Output the [X, Y] coordinate of the center of the cell containing the given text.  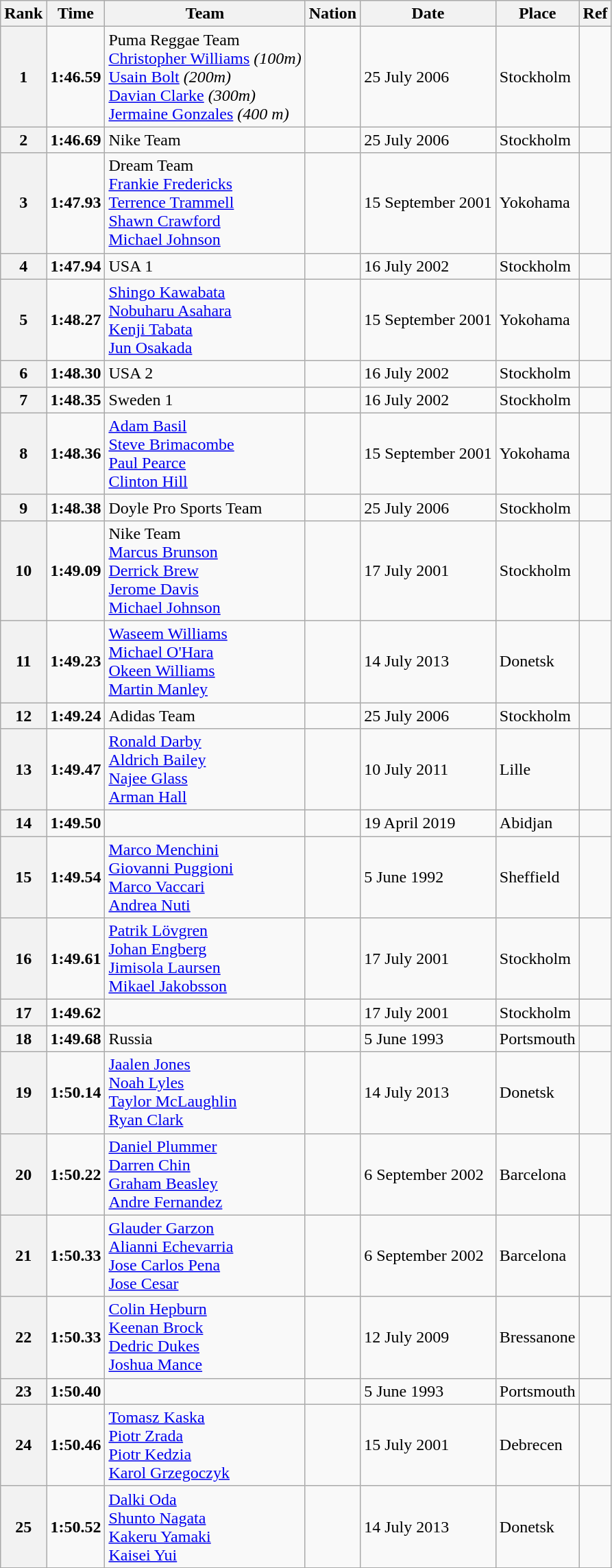
Adidas Team [205, 715]
5 June 1992 [428, 878]
23 [23, 1391]
8 [23, 454]
15 [23, 878]
Abidjan [537, 823]
Daniel PlummerDarren ChinGraham BeasleyAndre Fernandez [205, 1174]
Ronald DarbyAldrich BaileyNajee GlassArman Hall [205, 769]
20 [23, 1174]
Nike Team [205, 140]
Shingo KawabataNobuharu AsaharaKenji TabataJun Osakada [205, 319]
Jaalen JonesNoah LylesTaylor McLaughlinRyan Clark [205, 1093]
12 July 2009 [428, 1337]
24 [23, 1445]
1:47.94 [75, 266]
1:48.27 [75, 319]
2 [23, 140]
Ref [595, 14]
Lille [537, 769]
1:49.62 [75, 1013]
1:48.36 [75, 454]
1:49.23 [75, 661]
Russia [205, 1039]
1:46.69 [75, 140]
3 [23, 203]
USA 2 [205, 374]
16 [23, 958]
Patrik Lövgren Johan Engberg Jimisola Laursen Mikael Jakobsson [205, 958]
1:48.38 [75, 507]
1:49.47 [75, 769]
Nike TeamMarcus Brunson Derrick Brew Jerome Davis Michael Johnson [205, 570]
19 April 2019 [428, 823]
1:49.61 [75, 958]
4 [23, 266]
Rank [23, 14]
21 [23, 1256]
1:46.59 [75, 77]
Place [537, 14]
Doyle Pro Sports Team [205, 507]
1:49.24 [75, 715]
10 [23, 570]
Dream TeamFrankie FredericksTerrence TrammellShawn CrawfordMichael Johnson [205, 203]
6 [23, 374]
Team [205, 14]
1:49.54 [75, 878]
1:49.68 [75, 1039]
5 [23, 319]
Sweden 1 [205, 400]
12 [23, 715]
1:49.09 [75, 570]
14 [23, 823]
1:50.40 [75, 1391]
17 [23, 1013]
Tomasz KaskaPiotr ZradaPiotr KedziaKarol Grzegoczyk [205, 1445]
Time [75, 14]
Puma Reggae TeamChristopher Williams (100m)Usain Bolt (200m)Davian Clarke (300m)Jermaine Gonzales (400 m) [205, 77]
1:48.30 [75, 374]
1:47.93 [75, 203]
22 [23, 1337]
Date [428, 14]
Debrecen [537, 1445]
1:50.46 [75, 1445]
25 [23, 1526]
13 [23, 769]
15 July 2001 [428, 1445]
Dalki OdaShunto NagataKakeru YamakiKaisei Yui [205, 1526]
Marco MenchiniGiovanni PuggioniMarco VaccariAndrea Nuti [205, 878]
Glauder GarzonAlianni EchevarriaJose Carlos PenaJose Cesar [205, 1256]
1:50.22 [75, 1174]
1 [23, 77]
10 July 2011 [428, 769]
7 [23, 400]
1:49.50 [75, 823]
Waseem WilliamsMichael O'HaraOkeen WilliamsMartin Manley [205, 661]
19 [23, 1093]
18 [23, 1039]
Sheffield [537, 878]
USA 1 [205, 266]
Nation [332, 14]
11 [23, 661]
Adam BasilSteve BrimacombePaul PearceClinton Hill [205, 454]
1:50.52 [75, 1526]
1:48.35 [75, 400]
Bressanone [537, 1337]
1:50.14 [75, 1093]
Colin HepburnKeenan BrockDedric DukesJoshua Mance [205, 1337]
9 [23, 507]
